Find where the given text appears and provide that cell's center as [X, Y] coordinate. 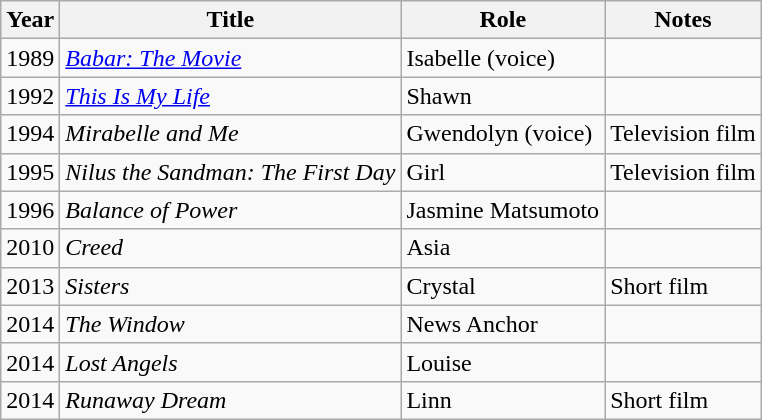
Crystal [503, 286]
The Window [230, 324]
Notes [684, 20]
Louise [503, 362]
Mirabelle and Me [230, 134]
Title [230, 20]
Creed [230, 248]
Nilus the Sandman: The First Day [230, 172]
2013 [30, 286]
Asia [503, 248]
Linn [503, 400]
Girl [503, 172]
Runaway Dream [230, 400]
1995 [30, 172]
Sisters [230, 286]
Lost Angels [230, 362]
1996 [30, 210]
Balance of Power [230, 210]
Shawn [503, 96]
News Anchor [503, 324]
1992 [30, 96]
1989 [30, 58]
Year [30, 20]
Babar: The Movie [230, 58]
1994 [30, 134]
2010 [30, 248]
Role [503, 20]
Jasmine Matsumoto [503, 210]
Isabelle (voice) [503, 58]
This Is My Life [230, 96]
Gwendolyn (voice) [503, 134]
